Determine the [X, Y] coordinate at the center of the cell enclosing the given text.  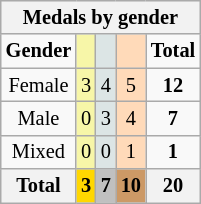
Mixed [38, 152]
Female [38, 85]
Male [38, 118]
5 [131, 85]
12 [173, 85]
20 [173, 186]
Medals by gender [100, 17]
10 [131, 186]
Gender [38, 51]
